Pinpoint the cell where the given text exists, returning its (x, y) midpoint coordinate. 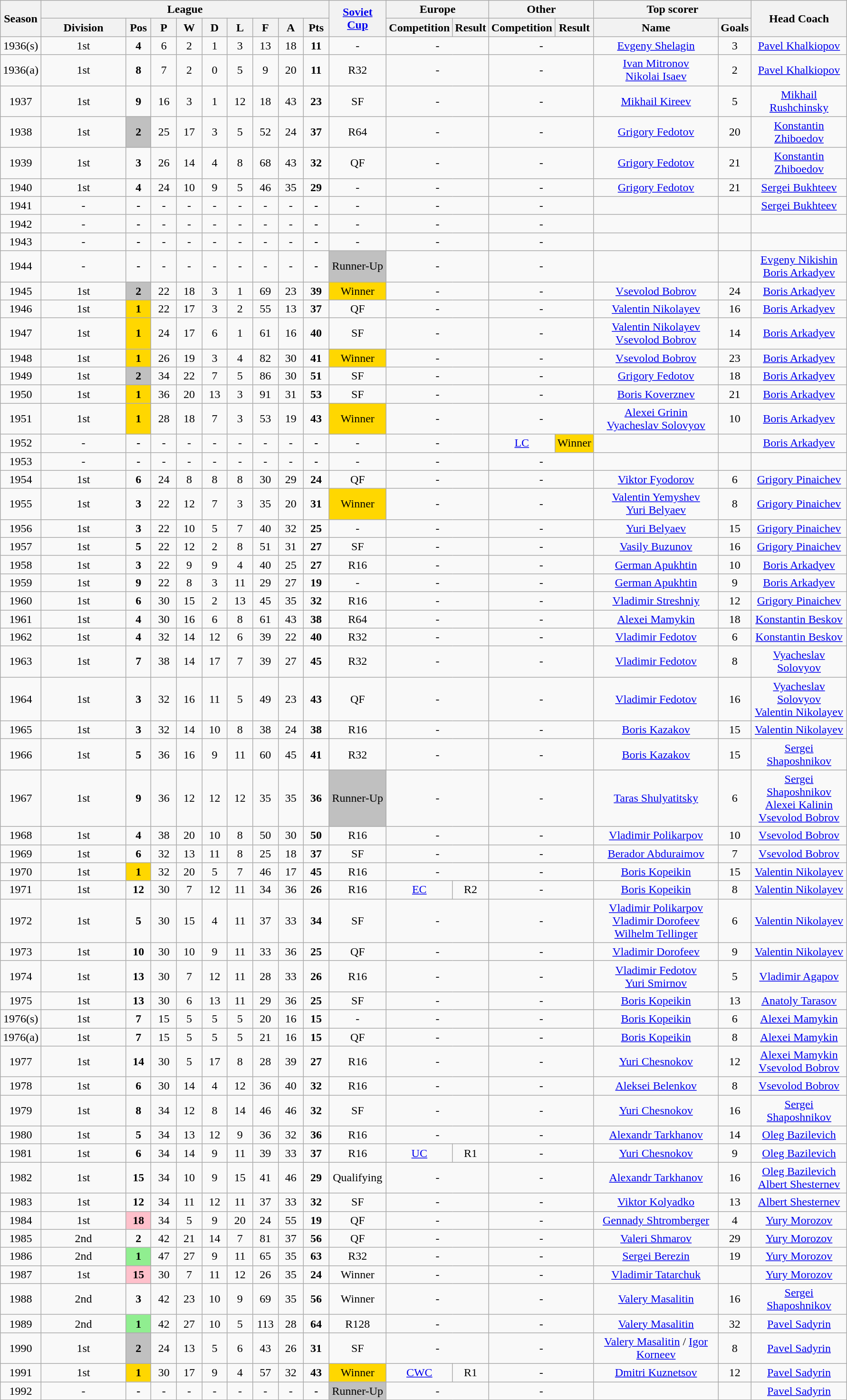
1967 (21, 798)
Taras Shulyatitsky (656, 798)
1987 (21, 1274)
1970 (21, 872)
47 (164, 1256)
1965 (21, 730)
60 (265, 754)
Viktor Kolyadko (656, 1202)
Vladimir Streshniy (656, 601)
Vladimir Dorofeev (656, 952)
1955 (21, 504)
W (189, 28)
Pts (316, 28)
Mikhail Kireev (656, 101)
Name (656, 28)
Vyacheslav Solovyov Valentin Nikolayev (799, 699)
1948 (21, 358)
Head Coach (799, 19)
57 (265, 1372)
1954 (21, 479)
Boris Koverznev (656, 394)
P (164, 28)
Alexei Mamykin Vsevolod Bobrov (799, 1061)
82 (265, 358)
Europe (437, 10)
Division (83, 28)
1984 (21, 1220)
Anatoly Tarasov (799, 1001)
Sergei Berezin (656, 1256)
UC (419, 1153)
1957 (21, 546)
Vyacheslav Solovyov (799, 662)
1946 (21, 309)
1951 (21, 418)
Valentin Nikolayev Vsevolod Bobrov (656, 334)
1963 (21, 662)
Other (541, 10)
1947 (21, 334)
1959 (21, 583)
1941 (21, 205)
A (291, 28)
EC (419, 890)
1986 (21, 1256)
1949 (21, 376)
Vladimir Tatarchuk (656, 1274)
Evgeny Nikishin Boris Arkadyev (799, 266)
1945 (21, 291)
1942 (21, 224)
1960 (21, 601)
Berador Abduraimov (656, 854)
F (265, 28)
64 (316, 1323)
1953 (21, 461)
Top scorer (672, 10)
Ivan Mitronov Nikolai Isaev (656, 70)
1974 (21, 976)
CWC (419, 1372)
65 (265, 1256)
1964 (21, 699)
1976(s) (21, 1019)
1985 (21, 1238)
Mikhail Rushchinsky (799, 101)
1990 (21, 1348)
Vladimir Agapov (799, 976)
Goals (735, 28)
52 (265, 132)
1971 (21, 890)
1973 (21, 952)
1936(s) (21, 46)
1982 (21, 1177)
Gennady Shtromberger (656, 1220)
Soviet Cup (357, 19)
Sergei Shaposhnikov Alexei Kalinin Vsevolod Bobrov (799, 798)
L (240, 28)
1961 (21, 619)
Albert Shesternev (799, 1202)
1944 (21, 266)
1978 (21, 1086)
1979 (21, 1111)
1962 (21, 637)
Oleg Bazilevich Albert Shesternev (799, 1177)
1940 (21, 187)
68 (265, 163)
Alexei Grinin Vyacheslav Solovyov (656, 418)
1983 (21, 1202)
R128 (357, 1323)
LC (522, 443)
81 (265, 1238)
Vladimir Polikarpov (656, 836)
Pos (139, 28)
1937 (21, 101)
1958 (21, 564)
1969 (21, 854)
63 (316, 1256)
1956 (21, 528)
Aleksei Belenkov (656, 1086)
Season (21, 19)
Qualifying (357, 1177)
Vladimir Fedotov Yuri Smirnov (656, 976)
1936(a) (21, 70)
91 (265, 394)
Yuri Belyaev (656, 528)
Evgeny Shelagin (656, 46)
1977 (21, 1061)
Viktor Fyodorov (656, 479)
1950 (21, 394)
Valeri Shmarov (656, 1238)
Vasily Buzunov (656, 546)
Valentin Yemyshev Yuri Belyaev (656, 504)
1966 (21, 754)
49 (265, 699)
1975 (21, 1001)
1943 (21, 242)
League (184, 10)
1976(a) (21, 1037)
Dmitri Kuznetsov (656, 1372)
1968 (21, 836)
D (215, 28)
1938 (21, 132)
1980 (21, 1135)
1991 (21, 1372)
Valery Masalitin / Igor Korneev (656, 1348)
86 (265, 376)
1981 (21, 1153)
1952 (21, 443)
1972 (21, 921)
1988 (21, 1299)
Vladimir Polikarpov Vladimir Dorofeev Wilhelm Tellinger (656, 921)
113 (265, 1323)
1939 (21, 163)
R2 (471, 890)
1989 (21, 1323)
1992 (21, 1391)
0 (215, 70)
